Locate the cell with the specified text and output its [X, Y] center coordinate. 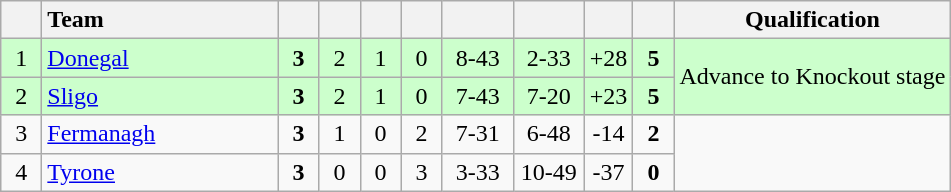
7-43 [478, 96]
+23 [608, 96]
Fermanagh [160, 134]
Sligo [160, 96]
10-49 [548, 172]
8-43 [478, 58]
7-20 [548, 96]
7-31 [478, 134]
-14 [608, 134]
Qualification [812, 20]
Team [160, 20]
4 [22, 172]
6-48 [548, 134]
Advance to Knockout stage [812, 77]
+28 [608, 58]
2-33 [548, 58]
Donegal [160, 58]
3-33 [478, 172]
Tyrone [160, 172]
-37 [608, 172]
